Scan for the cell matching the given text and deliver its (x, y) coordinate at center. 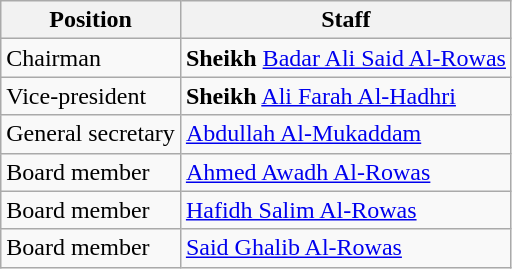
Sheikh Badar Ali Said Al-Rowas (346, 58)
Ahmed Awadh Al-Rowas (346, 172)
General secretary (91, 134)
Hafidh Salim Al-Rowas (346, 210)
Said Ghalib Al-Rowas (346, 248)
Vice-president (91, 96)
Position (91, 20)
Abdullah Al-Mukaddam (346, 134)
Sheikh Ali Farah Al-Hadhri (346, 96)
Chairman (91, 58)
Staff (346, 20)
